Output the [X, Y] coordinate of the center of the cell containing the given text.  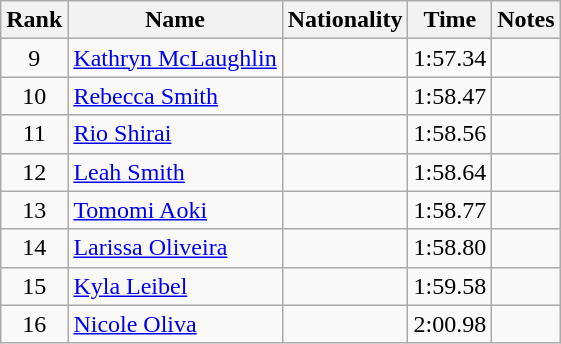
1:58.64 [450, 172]
13 [34, 210]
Rebecca Smith [175, 96]
15 [34, 286]
1:58.80 [450, 248]
10 [34, 96]
Nicole Oliva [175, 324]
Name [175, 20]
Larissa Oliveira [175, 248]
Kyla Leibel [175, 286]
1:58.56 [450, 134]
16 [34, 324]
Leah Smith [175, 172]
Nationality [345, 20]
Rank [34, 20]
1:58.47 [450, 96]
Time [450, 20]
9 [34, 58]
Tomomi Aoki [175, 210]
1:58.77 [450, 210]
Notes [526, 20]
12 [34, 172]
Kathryn McLaughlin [175, 58]
14 [34, 248]
2:00.98 [450, 324]
1:59.58 [450, 286]
Rio Shirai [175, 134]
1:57.34 [450, 58]
11 [34, 134]
